Return the [x, y] coordinate for the center point of the cell that contains the specified text.  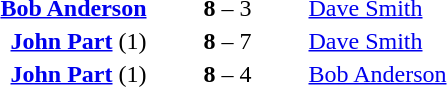
8 – 7 [228, 41]
